Locate the cell with the specified text and output its [x, y] center coordinate. 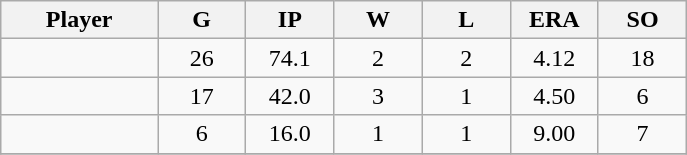
ERA [554, 20]
W [378, 20]
26 [202, 58]
17 [202, 96]
4.12 [554, 58]
SO [642, 20]
3 [378, 96]
Player [80, 20]
IP [290, 20]
L [466, 20]
16.0 [290, 134]
74.1 [290, 58]
7 [642, 134]
4.50 [554, 96]
18 [642, 58]
9.00 [554, 134]
G [202, 20]
42.0 [290, 96]
